Identify which cell holds the provided text, then report its [x, y] central coordinate. 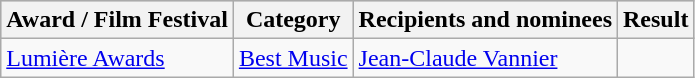
Best Music [293, 58]
Recipients and nominees [485, 20]
Result [656, 20]
Category [293, 20]
Lumière Awards [118, 58]
Jean-Claude Vannier [485, 58]
Award / Film Festival [118, 20]
